Search for the cell housing the specified text and yield its [X, Y] center coordinate. 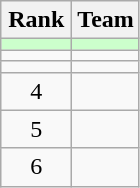
Team [106, 20]
6 [36, 167]
4 [36, 91]
Rank [36, 20]
5 [36, 129]
